Output the (X, Y) coordinate of the center of the cell containing the given text.  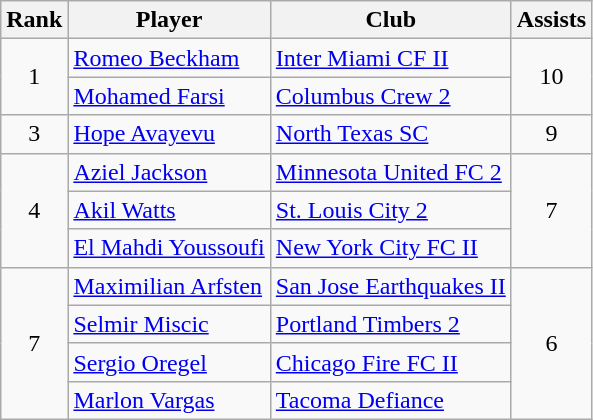
Mohamed Farsi (169, 96)
Club (390, 20)
1 (34, 77)
North Texas SC (390, 134)
El Mahdi Youssoufi (169, 248)
Rank (34, 20)
Marlon Vargas (169, 400)
Tacoma Defiance (390, 400)
Assists (551, 20)
9 (551, 134)
4 (34, 210)
Portland Timbers 2 (390, 324)
Columbus Crew 2 (390, 96)
Selmir Miscic (169, 324)
Maximilian Arfsten (169, 286)
Player (169, 20)
New York City FC II (390, 248)
San Jose Earthquakes II (390, 286)
Hope Avayevu (169, 134)
10 (551, 77)
3 (34, 134)
St. Louis City 2 (390, 210)
6 (551, 343)
Minnesota United FC 2 (390, 172)
Chicago Fire FC II (390, 362)
Akil Watts (169, 210)
Romeo Beckham (169, 58)
Aziel Jackson (169, 172)
Inter Miami CF II (390, 58)
Sergio Oregel (169, 362)
